Return the (x, y) coordinate for the center point of the cell that contains the specified text.  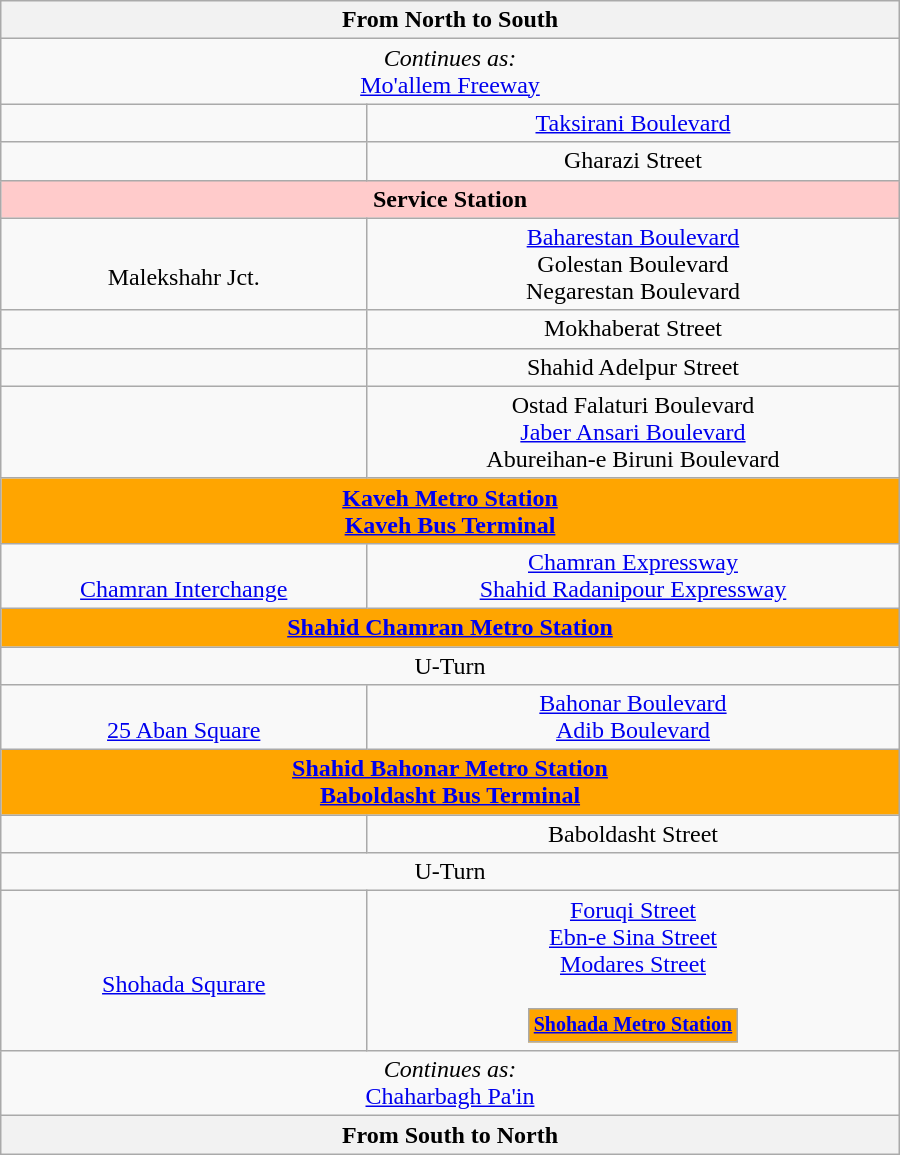
Chamran Interchange (184, 576)
Ostad Falaturi Boulevard Jaber Ansari Boulevard Abureihan-e Biruni Boulevard (634, 432)
Mokhaberat Street (634, 329)
Taksirani Boulevard (634, 123)
Malekshahr Jct. (184, 264)
Kaveh Metro Station Kaveh Bus Terminal (450, 510)
Continues as: Mo'allem Freeway (450, 72)
Shahid Adelpur Street (634, 367)
25 Aban Square (184, 718)
Chamran Expressway Shahid Radanipour Expressway (634, 576)
From South to North (450, 1135)
Bahonar Boulevard Adib Boulevard (634, 718)
Gharazi Street (634, 161)
Shohada Squrare (184, 971)
From North to South (450, 20)
Baboldasht Street (634, 834)
Foruqi Street Ebn-e Sina Street Modares Street Shohada Metro Station (634, 971)
Service Station (450, 199)
Shahid Chamran Metro Station (450, 627)
Continues as: Chaharbagh Pa'in (450, 1084)
Baharestan Boulevard Golestan Boulevard Negarestan Boulevard (634, 264)
Shohada Metro Station (632, 1024)
Shahid Bahonar Metro Station Baboldasht Bus Terminal (450, 782)
